Extract the (X, Y) coordinate from the center of the cell holding the provided text.  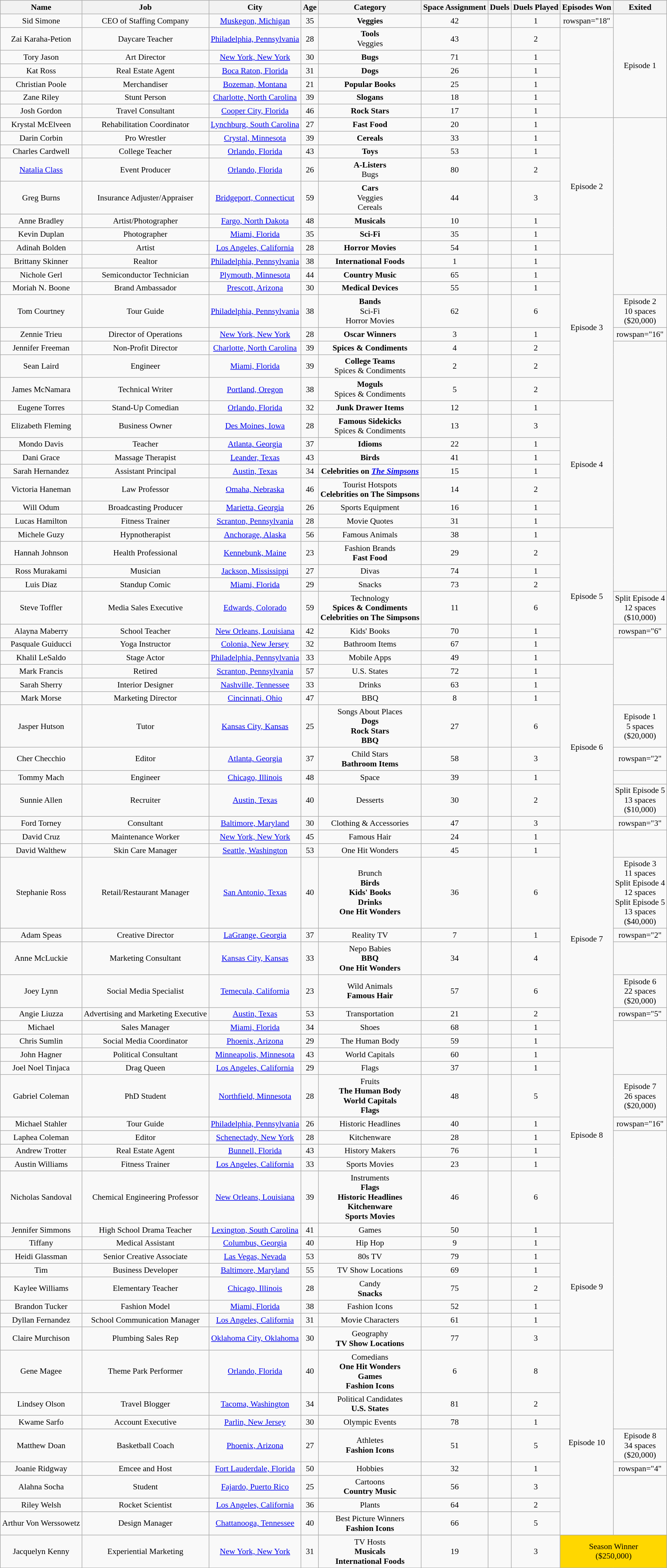
Split Episode 412 spaces($10,000) (640, 608)
Anne McLuckie (41, 958)
Will Odum (41, 508)
Zai Karaha-Petion (41, 39)
9 (454, 1243)
Las Vegas, Nevada (255, 1257)
Episode 834 spaces($20,000) (640, 1446)
Charles Cardwell (41, 152)
Rocket Scientist (146, 1505)
Chemical Engineering Professor (146, 1197)
Cincinnati, Ohio (255, 698)
7 (454, 935)
Games (370, 1230)
Media Sales Executive (146, 608)
Retail/Restaurant Manager (146, 893)
Famous Animals (370, 535)
Medical Devices (370, 288)
Jackson, Mississippi (255, 571)
One Hit Wonders (370, 850)
Austin Williams (41, 1165)
Zennie Trieu (41, 335)
Social Media Coordinator (146, 1041)
Cereals (370, 138)
Brittany Skinner (41, 261)
Design Manager (146, 1524)
11 (454, 608)
17 (454, 111)
BrunchBirdsKids' BooksDrinksOne Hit Wonders (370, 893)
62 (454, 312)
TechnologySpices & CondimentsCelebrities on The Simpsons (370, 608)
Dani Grace (41, 458)
Heidi Glassman (41, 1257)
Tiffany (41, 1243)
75 (454, 1289)
Songs About PlacesDogsRock StarsBBQ (370, 726)
Lexington, South Carolina (255, 1230)
81 (454, 1404)
Michael (41, 1028)
Celebrities on The Simpsons (370, 471)
Episode 622 spaces($20,000) (640, 991)
CarsVeggiesCereals (370, 198)
Stage Actor (146, 658)
Cher Checchio (41, 759)
BandsSci-FiHorror Movies (370, 312)
Slogans (370, 98)
Toys (370, 152)
Des Moines, Iowa (255, 426)
Artist (146, 248)
Divas (370, 571)
Lucas Hamilton (41, 521)
Theme Park Performer (146, 1371)
TV HostsMusicalsInternational Foods (370, 1552)
Health Professional (146, 553)
74 (454, 571)
rowspan="5" (640, 1014)
22 (454, 444)
77 (454, 1338)
Matthew Doan (41, 1446)
Kennebunk, Maine (255, 553)
Tourist HotspotsCelebrities on The Simpsons (370, 489)
Episode 2 (587, 186)
Art Director (146, 57)
Columbus, Georgia (255, 1243)
International Foods (370, 261)
Maintenance Worker (146, 837)
Famous SidekicksSpices & Condiments (370, 426)
Episode 726 spaces($20,000) (640, 1096)
Pasquale Guiducci (41, 644)
Episode 5 (587, 596)
Fashion BrandsFast Food (370, 553)
rowspan="4" (640, 1469)
61 (454, 1320)
ToolsVeggies (370, 39)
78 (454, 1422)
Adinah Bolden (41, 248)
Elementary Teacher (146, 1289)
Drinks (370, 685)
19 (454, 1552)
John Hagner (41, 1055)
Bathroom Items (370, 644)
Travel Blogger (146, 1404)
Semiconductor Technician (146, 275)
Plants (370, 1505)
Junk Drawer Items (370, 408)
Artist/Photographer (146, 221)
Political Consultant (146, 1055)
Cooper City, Florida (255, 111)
rowspan="6" (640, 631)
Nichole Gerl (41, 275)
Bridgeport, Connecticut (255, 198)
Space (370, 777)
Episodes Won (587, 7)
Gabriel Coleman (41, 1096)
Jasper Hutson (41, 726)
Crystal, Minnesota (255, 138)
Oscar Winners (370, 335)
Veggies (370, 21)
Arthur Von Werssowetz (41, 1524)
Sales Manager (146, 1028)
Senior Creative Associate (146, 1257)
A-ListersBugs (370, 170)
70 (454, 631)
Country Music (370, 275)
65 (454, 275)
Director of Operations (146, 335)
Split Episode 513 spaces($10,000) (640, 800)
Broadcasting Producer (146, 508)
Reality TV (370, 935)
Snacks (370, 585)
Kitchenware (370, 1137)
Episode 9 (587, 1287)
Claire Murchison (41, 1338)
Birds (370, 458)
Standup Comic (146, 585)
Oklahoma City, Oklahoma (255, 1338)
Clothing & Accessories (370, 824)
Popular Books (370, 84)
Leander, Texas (255, 458)
Tim (41, 1270)
Duels (500, 7)
Episode 7 (587, 939)
Desserts (370, 800)
Tacoma, Washington (255, 1404)
Kat Ross (41, 71)
Idioms (370, 444)
CEO of Staffing Company (146, 21)
Eugene Torres (41, 408)
Fargo, North Dakota (255, 221)
Massage Therapist (146, 458)
Jennifer Freeman (41, 348)
Creative Director (146, 935)
Hip Hop (370, 1243)
Realtor (146, 261)
Joey Lynn (41, 991)
David Cruz (41, 837)
Sci-Fi (370, 234)
Colonia, New Jersey (255, 644)
Elizabeth Fleming (41, 426)
Sarah Sherry (41, 685)
Musician (146, 571)
Seattle, Washington (255, 850)
76 (454, 1151)
54 (454, 248)
Insurance Adjuster/Appraiser (146, 198)
Account Executive (146, 1422)
Lindsey Olson (41, 1404)
Northfield, Minnesota (255, 1096)
Minneapolis, Minnesota (255, 1055)
Ford Torney (41, 824)
Sports Movies (370, 1165)
Greg Burns (41, 198)
Consultant (146, 824)
16 (454, 508)
David Walthew (41, 850)
Marietta, Georgia (255, 508)
Business Developer (146, 1270)
Event Producer (146, 170)
Hobbies (370, 1469)
Chris Sumlin (41, 1041)
School Communication Manager (146, 1320)
Recruiter (146, 800)
Emcee and Host (146, 1469)
Medical Assistant (146, 1243)
71 (454, 57)
Age (310, 7)
Spices & Condiments (370, 348)
Tory Jason (41, 57)
Duels Played (535, 7)
Category (370, 7)
Fashion Icons (370, 1307)
24 (454, 837)
Brand Ambassador (146, 288)
Name (41, 7)
52 (454, 1307)
69 (454, 1270)
Musicals (370, 221)
Sean Laird (41, 366)
Gene Magee (41, 1371)
Kaylee Williams (41, 1289)
60 (454, 1055)
72 (454, 672)
15 (454, 471)
Political CandidatesU.S. States (370, 1404)
Boca Raton, Florida (255, 71)
Sid Simone (41, 21)
Parlin, New Jersey (255, 1422)
Yoga Instructor (146, 644)
ComediansOne Hit WondersGamesFashion Icons (370, 1371)
Muskegon, Michigan (255, 21)
BBQ (370, 698)
Jacquelyn Kenny (41, 1552)
Temecula, California (255, 991)
Episode 10 (587, 1443)
Chattanooga, Tennessee (255, 1524)
80 (454, 170)
49 (454, 658)
12 (454, 408)
Fort Lauderdale, Florida (255, 1469)
Episode 4 (587, 464)
Anne Bradley (41, 221)
FruitsThe Human BodyWorld CapitalsFlags (370, 1096)
AthletesFashion Icons (370, 1446)
14 (454, 489)
Fajardo, Puerto Rico (255, 1487)
Episode 311 spacesSplit Episode 412 spacesSplit Episode 513 spaces($40,000) (640, 893)
CandySnacks (370, 1289)
Andrew Trotter (41, 1151)
Natalia Class (41, 170)
Hannah Johnson (41, 553)
Movie Characters (370, 1320)
68 (454, 1028)
Exited (640, 7)
Child StarsBathroom Items (370, 759)
Nepo BabiesBBQOne Hit Wonders (370, 958)
Horror Movies (370, 248)
LaGrange, Georgia (255, 935)
Famous Hair (370, 837)
Episode 3 (587, 327)
Interior Designer (146, 685)
Hypnotherapist (146, 535)
Bunnell, Florida (255, 1151)
Riley Welsh (41, 1505)
Joel Noel Tinjaca (41, 1068)
San Antonio, Texas (255, 893)
58 (454, 759)
Merchandiser (146, 84)
Zane Riley (41, 98)
Schenectady, New York (255, 1137)
Portland, Oregon (255, 389)
World Capitals (370, 1055)
Student (146, 1487)
66 (454, 1524)
Mobile Apps (370, 658)
Stunt Person (146, 98)
Shoes (370, 1028)
Joanie Ridgway (41, 1469)
School Teacher (146, 631)
Bozeman, Montana (255, 84)
Teacher (146, 444)
Lynchburg, South Carolina (255, 125)
Stephanie Ross (41, 893)
79 (454, 1257)
Business Owner (146, 426)
Bugs (370, 57)
Daycare Teacher (146, 39)
Angie Liuzza (41, 1014)
Christian Poole (41, 84)
Nashville, Tennessee (255, 685)
Tommy Mach (41, 777)
Fast Food (370, 125)
Fashion Model (146, 1307)
13 (454, 426)
Nicholas Sandoval (41, 1197)
Plumbing Sales Rep (146, 1338)
TV Show Locations (370, 1270)
Assistant Principal (146, 471)
Steve Toffler (41, 608)
Stand-Up Comedian (146, 408)
Laphea Coleman (41, 1137)
College Teacher (146, 152)
Kwame Sarfo (41, 1422)
rowspan="18" (587, 21)
Jennifer Simmons (41, 1230)
Kids' Books (370, 631)
10 (454, 221)
MogulsSpices & Condiments (370, 389)
Dogs (370, 71)
Sunnie Allen (41, 800)
Episode 8 (587, 1135)
Social Media Specialist (146, 991)
Non-Profit Director (146, 348)
Omaha, Nebraska (255, 489)
Sports Equipment (370, 508)
Job (146, 7)
Best Picture WinnersFashion Icons (370, 1524)
Krystal McElveen (41, 125)
64 (454, 1505)
Marketing Director (146, 698)
Skin Care Manager (146, 850)
63 (454, 685)
Episode 1 (640, 66)
Victoria Haneman (41, 489)
Anchorage, Alaska (255, 535)
Tom Courtney (41, 312)
CartoonsCountry Music (370, 1487)
Basketball Coach (146, 1446)
Drag Queen (146, 1068)
Advertising and Marketing Executive (146, 1014)
80s TV (370, 1257)
Prescott, Arizona (255, 288)
Wild AnimalsFamous Hair (370, 991)
Marketing Consultant (146, 958)
67 (454, 644)
History Makers (370, 1151)
Experiential Marketing (146, 1552)
GeographyTV Show Locations (370, 1338)
Dyllan Fernandez (41, 1320)
Historic Headlines (370, 1124)
PhD Student (146, 1096)
Technical Writer (146, 389)
Ross Murakami (41, 571)
High School Drama Teacher (146, 1230)
Darin Corbin (41, 138)
Michael Stahler (41, 1124)
College TeamsSpices & Condiments (370, 366)
Movie Quotes (370, 521)
City (255, 7)
Rehabilitation Coordinator (146, 125)
Sarah Hernandez (41, 471)
Travel Consultant (146, 111)
Alahna Socha (41, 1487)
Episode 15 spaces($20,000) (640, 726)
Tutor (146, 726)
Edwards, Colorado (255, 608)
Flags (370, 1068)
Kevin Duplan (41, 234)
Michele Guzy (41, 535)
Luis Diaz (41, 585)
20 (454, 125)
Brandon Tucker (41, 1307)
Khalil LeSaldo (41, 658)
Rock Stars (370, 111)
Season Winner($250,000) (614, 1552)
Moriah N. Boone (41, 288)
Law Professor (146, 489)
18 (454, 98)
Alayna Maberry (41, 631)
Josh Gordon (41, 111)
Pro Wrestler (146, 138)
Photographer (146, 234)
U.S. States (370, 672)
Olympic Events (370, 1422)
Mondo Davis (41, 444)
Adam Speas (41, 935)
Retired (146, 672)
The Human Body (370, 1041)
Plymouth, Minnesota (255, 275)
Space Assignment (454, 7)
InstrumentsFlagsHistoric HeadlinesKitchenwareSports Movies (370, 1197)
Transportation (370, 1014)
rowspan="3" (640, 824)
Mark Francis (41, 672)
73 (454, 585)
Episode 210 spaces($20,000) (640, 312)
51 (454, 1446)
Episode 6 (587, 748)
James McNamara (41, 389)
Mark Morse (41, 698)
